From the cell containing the given text, extract its center point as [X, Y] coordinate. 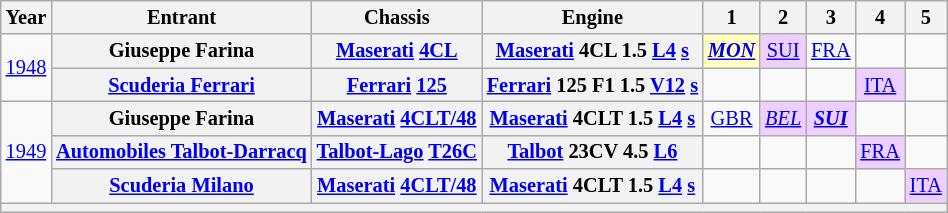
5 [926, 17]
Talbot-Lago T26C [397, 152]
GBR [732, 118]
4 [880, 17]
Chassis [397, 17]
Scuderia Ferrari [182, 85]
Ferrari 125 F1 1.5 V12 s [592, 85]
1 [732, 17]
2 [783, 17]
1948 [26, 68]
Automobiles Talbot-Darracq [182, 152]
BEL [783, 118]
Scuderia Milano [182, 186]
Ferrari 125 [397, 85]
1949 [26, 152]
Year [26, 17]
Maserati 4CL [397, 51]
MON [732, 51]
3 [830, 17]
Entrant [182, 17]
Maserati 4CL 1.5 L4 s [592, 51]
Talbot 23CV 4.5 L6 [592, 152]
Engine [592, 17]
